From the cell containing the given text, extract its center point as (x, y) coordinate. 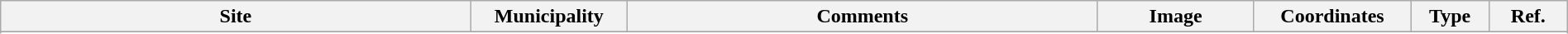
Type (1451, 17)
Comments (863, 17)
Municipality (549, 17)
Ref. (1528, 17)
Coordinates (1331, 17)
Image (1176, 17)
Site (236, 17)
